Search for the cell housing the specified text and yield its [x, y] center coordinate. 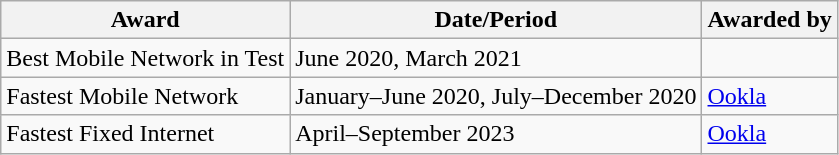
Award [146, 20]
April–September 2023 [496, 134]
Date/Period [496, 20]
Fastest Mobile Network [146, 96]
January–June 2020, July–December 2020 [496, 96]
Fastest Fixed Internet [146, 134]
June 2020, March 2021 [496, 58]
Awarded by [770, 20]
Best Mobile Network in Test [146, 58]
